Provide the [x, y] coordinate of the cell's center where the given text is located.  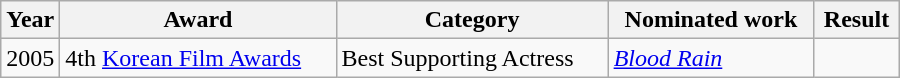
Result [857, 20]
Blood Rain [711, 58]
Year [30, 20]
4th Korean Film Awards [198, 58]
Award [198, 20]
2005 [30, 58]
Nominated work [711, 20]
Best Supporting Actress [472, 58]
Category [472, 20]
